Capture the cell that displays the provided text and extract its [X, Y] central coordinate. 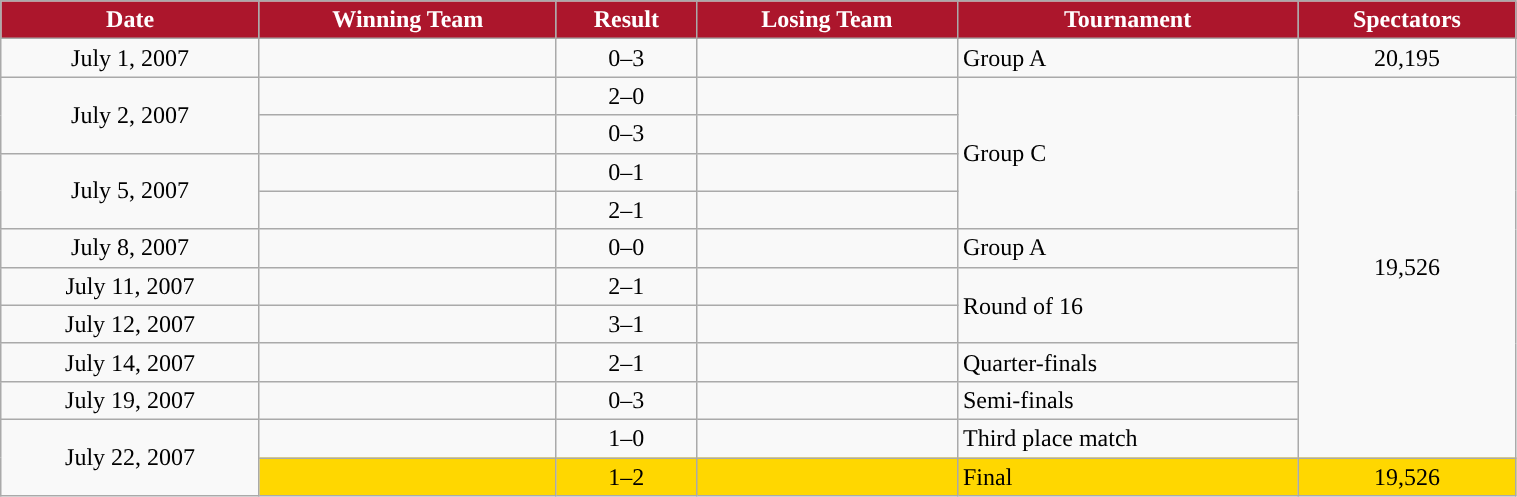
July 5, 2007 [130, 191]
2–0 [626, 96]
0–1 [626, 172]
July 22, 2007 [130, 457]
Final [1127, 477]
1–2 [626, 477]
Tournament [1127, 20]
0–0 [626, 248]
July 12, 2007 [130, 324]
July 8, 2007 [130, 248]
Round of 16 [1127, 305]
3–1 [626, 324]
1–0 [626, 438]
20,195 [1407, 58]
July 14, 2007 [130, 362]
Result [626, 20]
July 11, 2007 [130, 286]
Group C [1127, 153]
July 1, 2007 [130, 58]
Spectators [1407, 20]
Losing Team [826, 20]
Winning Team [408, 20]
Date [130, 20]
Quarter-finals [1127, 362]
July 2, 2007 [130, 115]
July 19, 2007 [130, 400]
Semi-finals [1127, 400]
Third place match [1127, 438]
